Output the (X, Y) coordinate of the center of the cell containing the given text.  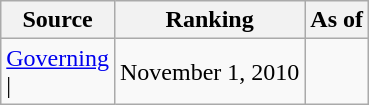
Governing| (58, 72)
Ranking (209, 20)
As of (337, 20)
Source (58, 20)
November 1, 2010 (209, 72)
